Determine the [x, y] coordinate at the center of the cell enclosing the given text.  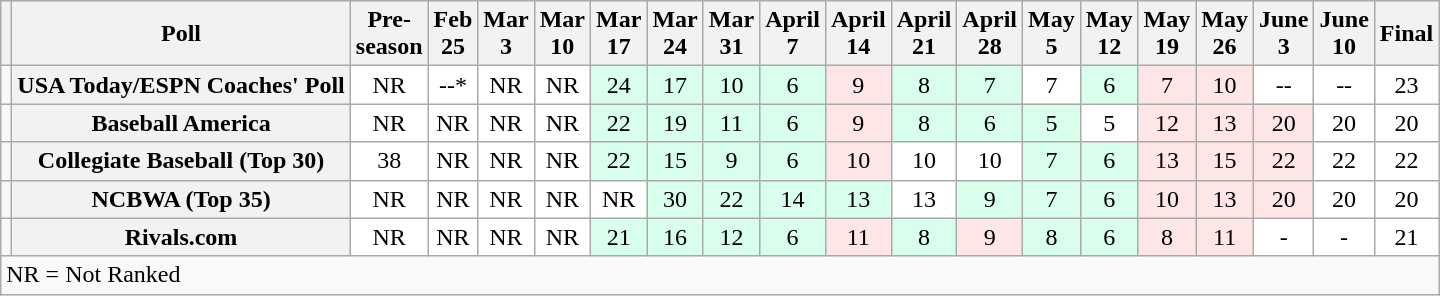
April7 [793, 34]
June10 [1344, 34]
--* [453, 85]
16 [675, 237]
USA Today/ESPN Coaches' Poll [181, 85]
Mar17 [619, 34]
Mar24 [675, 34]
Baseball America [181, 123]
NCBWA (Top 35) [181, 199]
Final [1406, 34]
May19 [1167, 34]
24 [619, 85]
Mar10 [562, 34]
30 [675, 199]
June3 [1283, 34]
19 [675, 123]
23 [1406, 85]
Mar31 [731, 34]
Poll [181, 34]
Mar3 [506, 34]
April28 [990, 34]
May26 [1225, 34]
May5 [1052, 34]
Rivals.com [181, 237]
14 [793, 199]
NR = Not Ranked [720, 275]
38 [389, 161]
Pre-season [389, 34]
17 [675, 85]
May12 [1109, 34]
April21 [924, 34]
Collegiate Baseball (Top 30) [181, 161]
April14 [858, 34]
Feb25 [453, 34]
